Extract the (x, y) coordinate from the center of the cell holding the provided text.  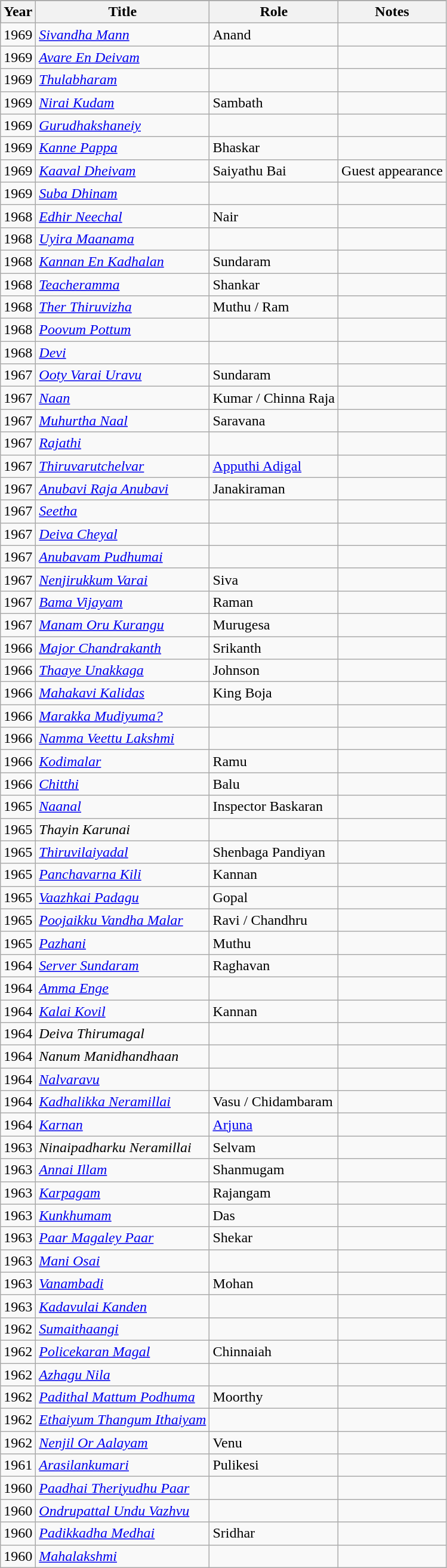
Bama Vijayam (123, 602)
Shenbaga Pandiyan (274, 852)
Karpagam (123, 1193)
Padithal Mattum Podhuma (123, 1397)
1961 (18, 1465)
Mahakavi Kalidas (123, 693)
Azhagu Nila (123, 1374)
Moorthy (274, 1397)
Mohan (274, 1283)
Naanal (123, 807)
Nanum Manidhandhaan (123, 1057)
Ondrupattal Undu Vazhvu (123, 1511)
Namma Veettu Lakshmi (123, 739)
Kadavulai Kanden (123, 1306)
Raghavan (274, 965)
Venu (274, 1443)
Shekar (274, 1238)
Kannan En Kadhalan (123, 261)
Chinnaiah (274, 1351)
Srikanth (274, 647)
Ninaipadharku Neramillai (123, 1147)
Kanne Pappa (123, 148)
Ethaiyum Thangum Ithaiyam (123, 1420)
Mani Osai (123, 1261)
Title (123, 12)
Gopal (274, 897)
Rajathi (123, 443)
Naan (123, 398)
Vanambadi (123, 1283)
Annai Illam (123, 1170)
Anand (274, 35)
Edhir Neechal (123, 216)
Uyira Maanama (123, 239)
Thiruvarutchelvar (123, 466)
Padikkadha Medhai (123, 1533)
Thulabharam (123, 80)
Guest appearance (393, 171)
Vasu / Chidambaram (274, 1102)
Sivandha Mann (123, 35)
Devi (123, 353)
Kunkhumam (123, 1215)
Policekaran Magal (123, 1351)
Muthu / Ram (274, 307)
Saravana (274, 421)
Poojaikku Vandha Malar (123, 920)
Thaaye Unakkaga (123, 671)
Suba Dhinam (123, 193)
Seetha (123, 511)
Saiyathu Bai (274, 171)
Gurudhakshaneiy (123, 125)
Kadhalikka Neramillai (123, 1102)
Sumaithaangi (123, 1329)
Thiruvilaiyadal (123, 852)
Nenjil Or Aalayam (123, 1443)
Poovum Pottum (123, 330)
Ravi / Chandhru (274, 920)
Shankar (274, 285)
Deiva Thirumagal (123, 1034)
Server Sundaram (123, 965)
Kodimalar (123, 761)
Ramu (274, 761)
Teacheramma (123, 285)
Ther Thiruvizha (123, 307)
Raman (274, 602)
Pazhani (123, 943)
Muthu (274, 943)
Anubavam Pudhumai (123, 557)
Selvam (274, 1147)
Anubavi Raja Anubavi (123, 489)
Murugesa (274, 625)
Thayin Karunai (123, 829)
Notes (393, 12)
Deiva Cheyal (123, 534)
Arjuna (274, 1125)
Siva (274, 579)
Pulikesi (274, 1465)
Vaazhkai Padagu (123, 897)
Nalvaravu (123, 1079)
Bhaskar (274, 148)
Marakka Mudiyuma? (123, 716)
Johnson (274, 671)
Shanmugam (274, 1170)
Panchavarna Kili (123, 875)
Amma Enge (123, 988)
Major Chandrakanth (123, 647)
Kaaval Dheivam (123, 171)
Inspector Baskaran (274, 807)
Year (18, 12)
Nirai Kudam (123, 103)
Sridhar (274, 1533)
Paadhai Theriyudhu Paar (123, 1488)
Kalai Kovil (123, 1011)
Janakiraman (274, 489)
Arasilankumari (123, 1465)
Nenjirukkum Varai (123, 579)
Avare En Deivam (123, 57)
Chitthi (123, 784)
Mahalakshmi (123, 1556)
Rajangam (274, 1193)
Paar Magaley Paar (123, 1238)
Das (274, 1215)
Kumar / Chinna Raja (274, 398)
Balu (274, 784)
Muhurtha Naal (123, 421)
Sambath (274, 103)
Apputhi Adigal (274, 466)
Karnan (123, 1125)
Manam Oru Kurangu (123, 625)
Nair (274, 216)
Ooty Varai Uravu (123, 375)
King Boja (274, 693)
Role (274, 12)
